Detect which cell encompasses the target text, then output its [x, y] center coordinate. 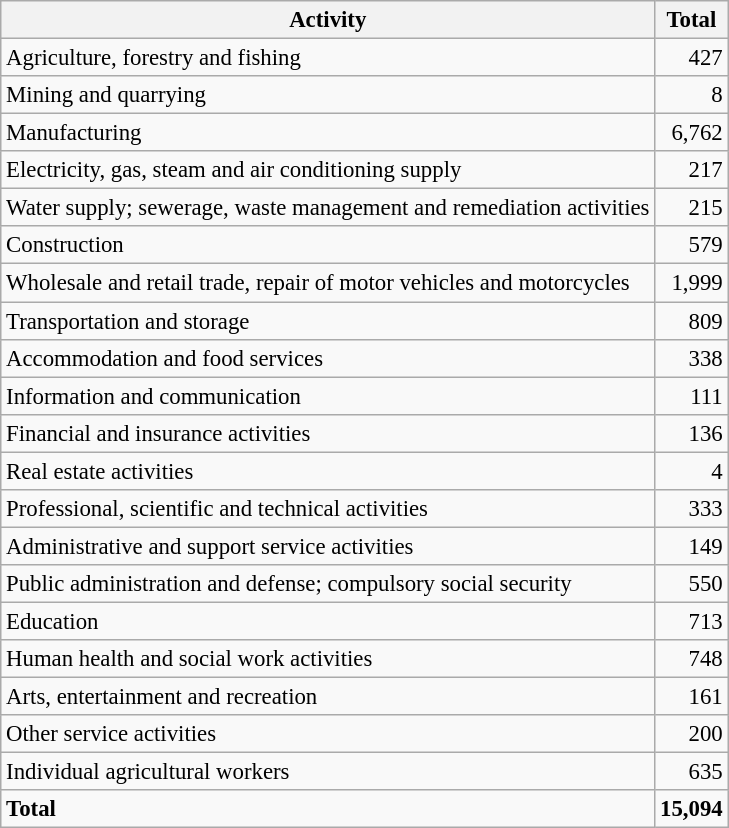
Individual agricultural workers [328, 772]
Financial and insurance activities [328, 433]
8 [692, 95]
Transportation and storage [328, 321]
Arts, entertainment and recreation [328, 697]
136 [692, 433]
149 [692, 546]
Public administration and defense; compulsory social security [328, 584]
Construction [328, 245]
748 [692, 659]
579 [692, 245]
Water supply; sewerage, waste management and remediation activities [328, 208]
Manufacturing [328, 133]
713 [692, 621]
Mining and quarrying [328, 95]
200 [692, 734]
Accommodation and food services [328, 358]
6,762 [692, 133]
111 [692, 396]
215 [692, 208]
1,999 [692, 283]
Human health and social work activities [328, 659]
Real estate activities [328, 471]
Education [328, 621]
15,094 [692, 809]
217 [692, 170]
Information and communication [328, 396]
Activity [328, 20]
635 [692, 772]
Other service activities [328, 734]
333 [692, 509]
Wholesale and retail trade, repair of motor vehicles and motorcycles [328, 283]
Professional, scientific and technical activities [328, 509]
550 [692, 584]
161 [692, 697]
809 [692, 321]
427 [692, 58]
4 [692, 471]
Administrative and support service activities [328, 546]
Agriculture, forestry and fishing [328, 58]
338 [692, 358]
Electricity, gas, steam and air conditioning supply [328, 170]
